Return the [X, Y] coordinate for the center point of the cell that contains the specified text.  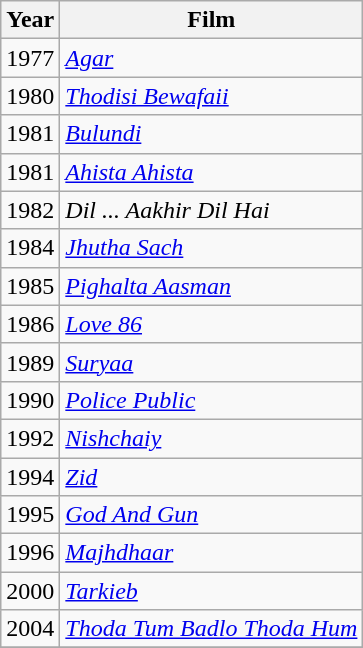
1985 [30, 286]
1995 [30, 515]
Thoda Tum Badlo Thoda Hum [212, 629]
1996 [30, 553]
Zid [212, 477]
Bulundi [212, 134]
1984 [30, 248]
1980 [30, 96]
Agar [212, 58]
Majhdhaar [212, 553]
Nishchaiy [212, 438]
1977 [30, 58]
1990 [30, 400]
Year [30, 20]
Ahista Ahista [212, 172]
Tarkieb [212, 591]
2000 [30, 591]
Pighalta Aasman [212, 286]
Jhutha Sach [212, 248]
Film [212, 20]
Police Public [212, 400]
God And Gun [212, 515]
Dil ... Aakhir Dil Hai [212, 210]
Thodisi Bewafaii [212, 96]
Suryaa [212, 362]
1994 [30, 477]
2004 [30, 629]
Love 86 [212, 324]
1986 [30, 324]
1982 [30, 210]
1989 [30, 362]
1992 [30, 438]
